Return the (X, Y) coordinate for the center point of the cell that contains the specified text.  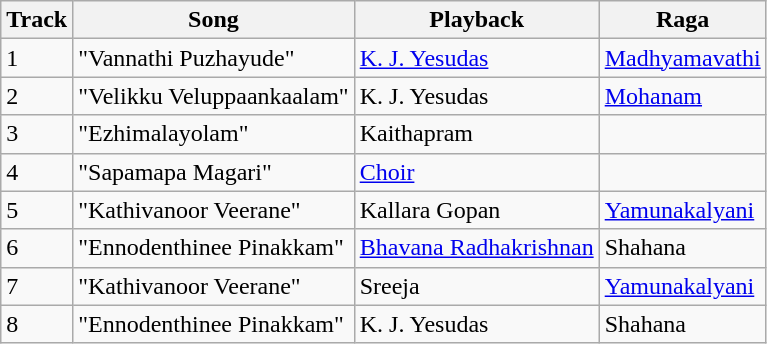
7 (37, 286)
Mohanam (682, 96)
3 (37, 134)
8 (37, 324)
Playback (476, 20)
"Ezhimalayolam" (214, 134)
Kaithapram (476, 134)
"Sapamapa Magari" (214, 172)
2 (37, 96)
Sreeja (476, 286)
4 (37, 172)
"Vannathi Puzhayude" (214, 58)
Madhyamavathi (682, 58)
Choir (476, 172)
1 (37, 58)
Song (214, 20)
6 (37, 248)
Track (37, 20)
Kallara Gopan (476, 210)
Bhavana Radhakrishnan (476, 248)
5 (37, 210)
"Velikku Veluppaankaalam" (214, 96)
Raga (682, 20)
